Determine the (x, y) coordinate at the center of the cell enclosing the given text.  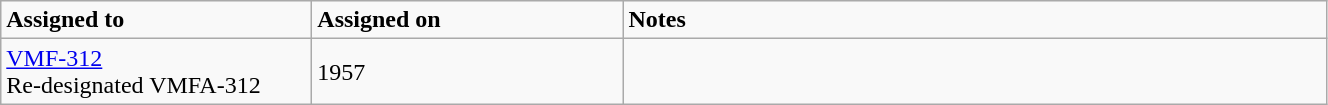
1957 (468, 72)
VMF-312Re-designated VMFA-312 (156, 72)
Assigned to (156, 20)
Assigned on (468, 20)
Notes (975, 20)
